Scan for the cell matching the given text and deliver its [x, y] coordinate at center. 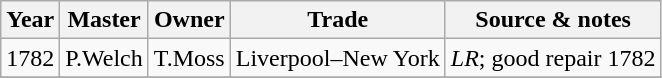
LR; good repair 1782 [553, 58]
Trade [338, 20]
Owner [189, 20]
P.Welch [104, 58]
Master [104, 20]
Source & notes [553, 20]
Year [30, 20]
Liverpool–New York [338, 58]
1782 [30, 58]
T.Moss [189, 58]
